Scan for the cell matching the given text and deliver its [x, y] coordinate at center. 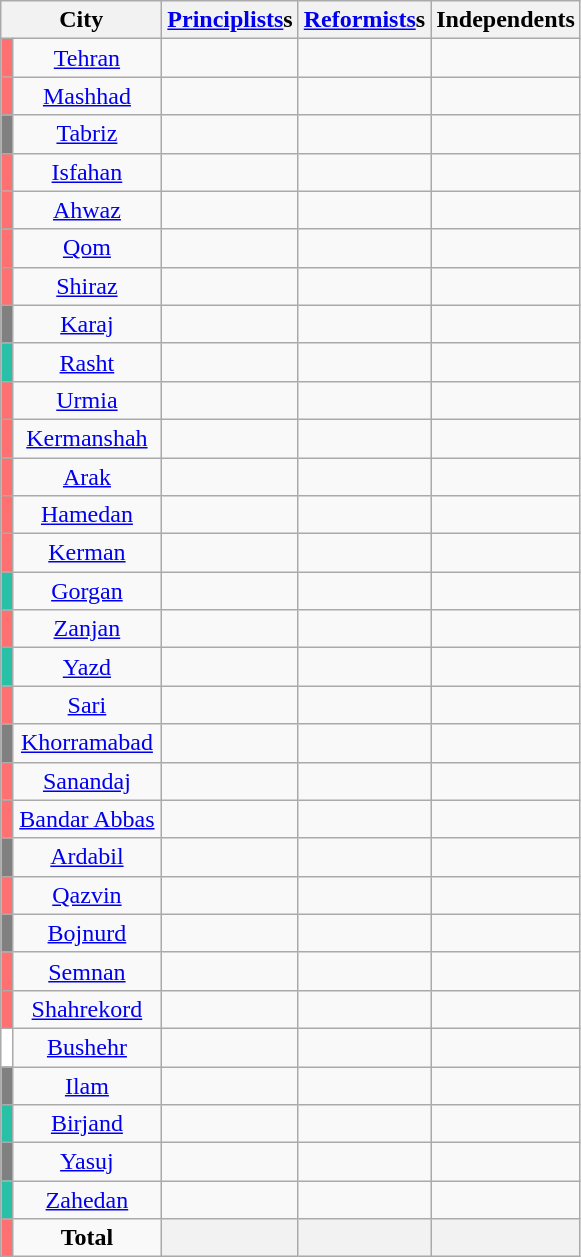
Tabriz [87, 134]
City [82, 20]
Arak [87, 477]
Semnan [87, 971]
Qazvin [87, 895]
Kerman [87, 553]
Zanjan [87, 629]
Birjand [87, 1124]
Gorgan [87, 591]
Shiraz [87, 286]
Shahrekord [87, 1009]
Total [87, 1238]
Ardabil [87, 857]
Yazd [87, 667]
Ilam [87, 1085]
Zahedan [87, 1200]
Yasuj [87, 1162]
Independents [506, 20]
Sari [87, 705]
Principlistss [230, 20]
Ahwaz [87, 210]
Mashhad [87, 96]
Karaj [87, 324]
Qom [87, 248]
Reformistss [364, 20]
Sanandaj [87, 781]
Kermanshah [87, 438]
Bojnurd [87, 933]
Hamedan [87, 515]
Bushehr [87, 1047]
Tehran [87, 58]
Isfahan [87, 172]
Khorramabad [87, 743]
Urmia [87, 400]
Rasht [87, 362]
Bandar Abbas [87, 819]
